Extract the (x, y) coordinate from the center of the cell holding the provided text.  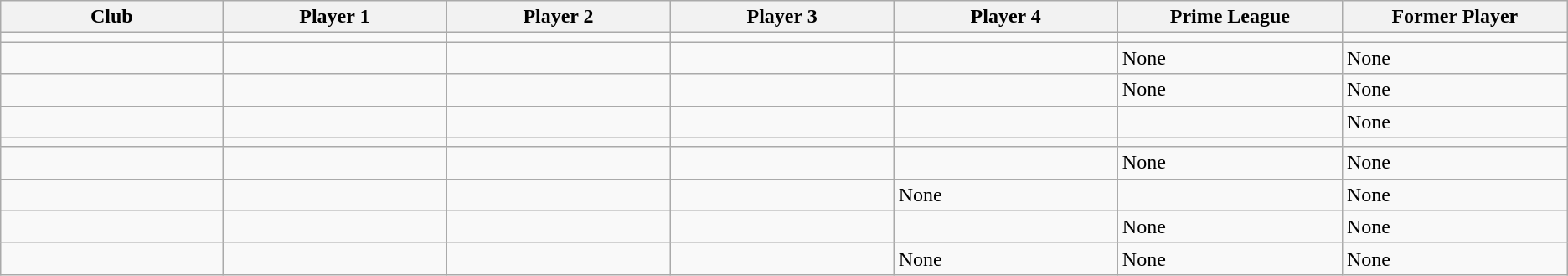
Prime League (1230, 17)
Player 3 (782, 17)
Former Player (1454, 17)
Club (112, 17)
Player 1 (335, 17)
Player 2 (558, 17)
Player 4 (1005, 17)
